Determine the [X, Y] coordinate at the center of the cell enclosing the given text.  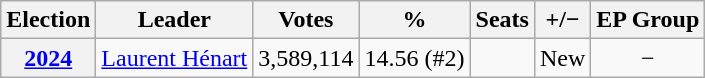
Laurent Hénart [174, 58]
New [562, 58]
3,589,114 [306, 58]
Votes [306, 20]
2024 [48, 58]
EP Group [648, 20]
Seats [502, 20]
Election [48, 20]
+/− [562, 20]
Leader [174, 20]
14.56 (#2) [414, 58]
% [414, 20]
− [648, 58]
